Detect which cell encompasses the target text, then output its [X, Y] center coordinate. 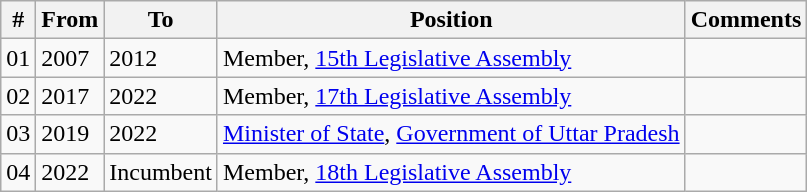
Position [451, 20]
02 [18, 96]
2017 [70, 96]
2019 [70, 134]
01 [18, 58]
From [70, 20]
Member, 15th Legislative Assembly [451, 58]
To [161, 20]
04 [18, 172]
# [18, 20]
Member, 17th Legislative Assembly [451, 96]
2012 [161, 58]
2007 [70, 58]
Comments [746, 20]
Incumbent [161, 172]
03 [18, 134]
Member, 18th Legislative Assembly [451, 172]
Minister of State, Government of Uttar Pradesh [451, 134]
